Scan for the cell matching the given text and deliver its [x, y] coordinate at center. 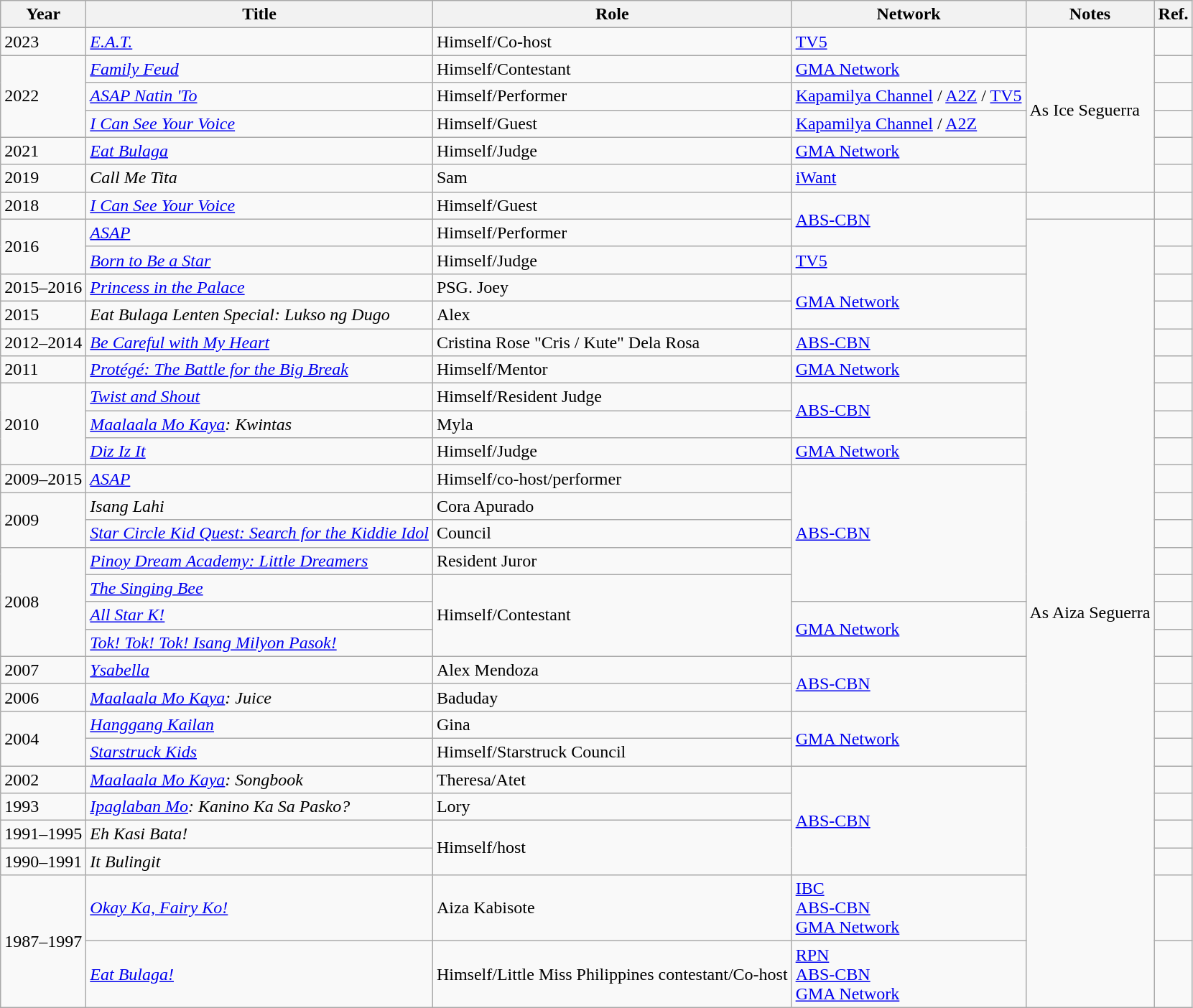
Born to Be a Star [260, 260]
Council [612, 533]
Title [260, 14]
Maalaala Mo Kaya: Juice [260, 697]
Twist and Shout [260, 397]
Aiza Kabisote [612, 908]
As Ice Seguerra [1090, 110]
Ipaglaban Mo: Kanino Ka Sa Pasko? [260, 807]
2009–2015 [43, 479]
Resident Juror [612, 561]
Himself/co-host/performer [612, 479]
Star Circle Kid Quest: Search for the Kiddie Idol [260, 533]
Himself/Little Miss Philippines contestant/Co-host [612, 974]
2022 [43, 96]
Himself/host [612, 848]
2012–2014 [43, 342]
Himself/Resident Judge [612, 397]
Kapamilya Channel / A2Z / TV5 [909, 96]
2006 [43, 697]
Cristina Rose "Cris / Kute" Dela Rosa [612, 342]
2021 [43, 151]
Year [43, 14]
Baduday [612, 697]
Cora Apurado [612, 506]
Theresa/Atet [612, 779]
Family Feud [260, 69]
Maalaala Mo Kaya: Songbook [260, 779]
1991–1995 [43, 834]
Himself/Mentor [612, 370]
2011 [43, 370]
Alex Mendoza [612, 670]
Myla [612, 424]
Himself/Co-host [612, 42]
Eat Bulaga Lenten Special: Lukso ng Dugo [260, 314]
ASAP Natin 'To [260, 96]
Role [612, 14]
Eat Bulaga [260, 151]
As Aiza Seguerra [1090, 613]
Himself/Starstruck Council [612, 752]
Pinoy Dream Academy: Little Dreamers [260, 561]
PSG. Joey [612, 287]
2004 [43, 738]
E.A.T. [260, 42]
Sam [612, 178]
1987–1997 [43, 941]
It Bulingit [260, 862]
Hanggang Kailan [260, 724]
Gina [612, 724]
2008 [43, 602]
Maalaala Mo Kaya: Kwintas [260, 424]
Princess in the Palace [260, 287]
iWant [909, 178]
2015 [43, 314]
Notes [1090, 14]
Eat Bulaga! [260, 974]
2023 [43, 42]
Ref. [1174, 14]
Diz Iz It [260, 452]
Eh Kasi Bata! [260, 834]
2010 [43, 424]
Starstruck Kids [260, 752]
2018 [43, 205]
Tok! Tok! Tok! Isang Milyon Pasok! [260, 643]
Lory [612, 807]
2016 [43, 246]
All Star K! [260, 615]
2007 [43, 670]
2002 [43, 779]
2019 [43, 178]
Call Me Tita [260, 178]
Alex [612, 314]
1993 [43, 807]
Network [909, 14]
Protégé: The Battle for the Big Break [260, 370]
1990–1991 [43, 862]
Isang Lahi [260, 506]
Kapamilya Channel / A2Z [909, 123]
2015–2016 [43, 287]
2009 [43, 520]
Ysabella [260, 670]
IBCABS-CBNGMA Network [909, 908]
The Singing Bee [260, 588]
Okay Ka, Fairy Ko! [260, 908]
RPNABS-CBNGMA Network [909, 974]
Be Careful with My Heart [260, 342]
